Provide the (x, y) coordinate of the cell's center where the given text is located.  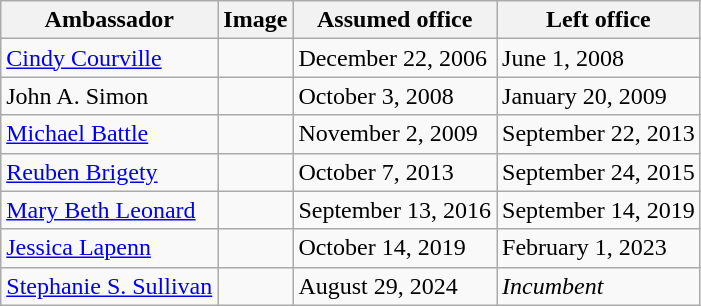
Assumed office (395, 20)
September 13, 2016 (395, 210)
September 14, 2019 (599, 210)
February 1, 2023 (599, 248)
December 22, 2006 (395, 58)
Cindy Courville (110, 58)
Jessica Lapenn (110, 248)
October 14, 2019 (395, 248)
August 29, 2024 (395, 286)
October 7, 2013 (395, 172)
October 3, 2008 (395, 96)
Image (256, 20)
Michael Battle (110, 134)
John A. Simon (110, 96)
November 2, 2009 (395, 134)
Left office (599, 20)
Stephanie S. Sullivan (110, 286)
January 20, 2009 (599, 96)
September 24, 2015 (599, 172)
Reuben Brigety (110, 172)
Incumbent (599, 286)
Mary Beth Leonard (110, 210)
Ambassador (110, 20)
June 1, 2008 (599, 58)
September 22, 2013 (599, 134)
